Detect which cell encompasses the target text, then output its [x, y] center coordinate. 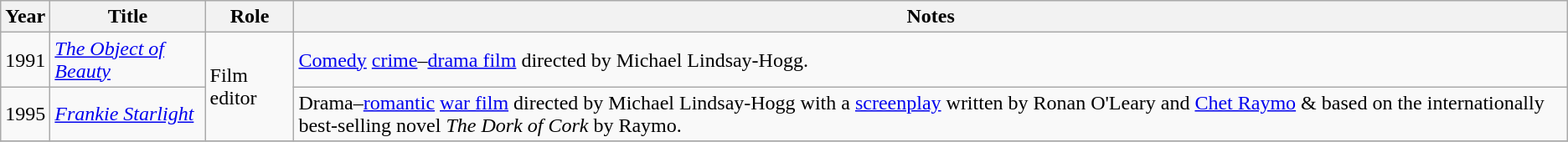
The Object of Beauty [127, 60]
1991 [25, 60]
Film editor [250, 87]
Role [250, 17]
Title [127, 17]
Comedy crime–drama film directed by Michael Lindsay-Hogg. [931, 60]
Frankie Starlight [127, 114]
1995 [25, 114]
Notes [931, 17]
Year [25, 17]
